Output the [X, Y] coordinate of the center of the cell containing the given text.  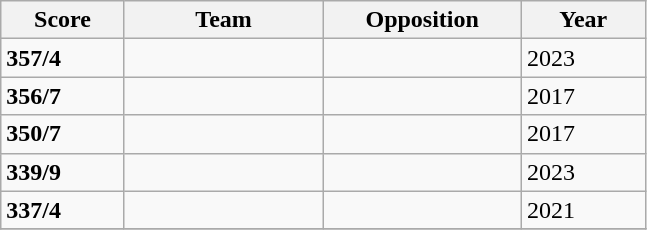
Opposition [422, 20]
2021 [583, 210]
350/7 [63, 134]
339/9 [63, 172]
337/4 [63, 210]
356/7 [63, 96]
Team [224, 20]
357/4 [63, 58]
Year [583, 20]
Score [63, 20]
